Provide the [x, y] coordinate of the cell's center where the given text is located.  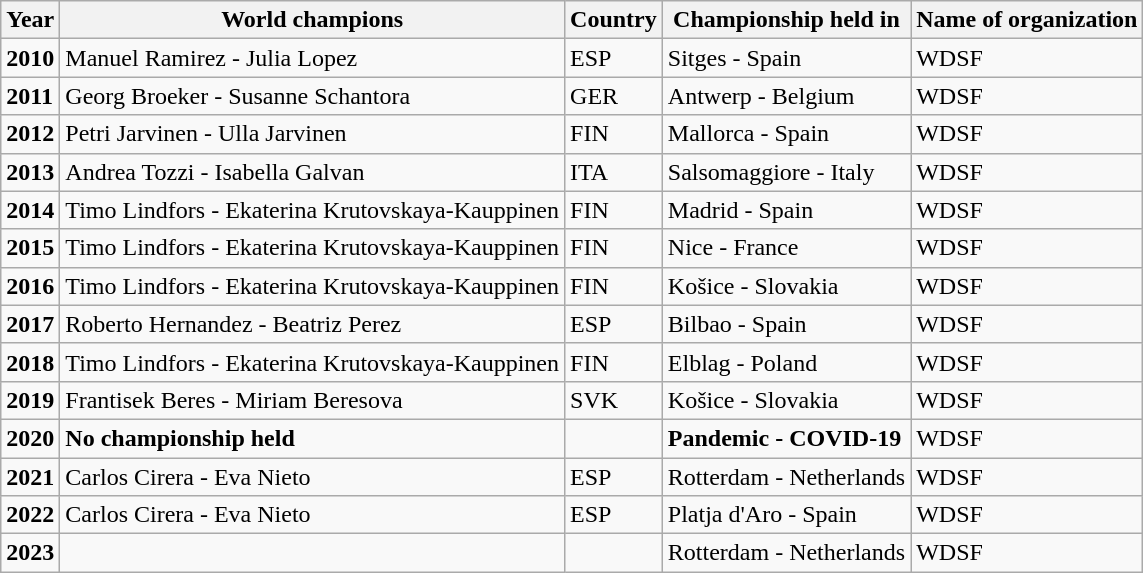
Salsomaggiore - Italy [786, 172]
Nice - France [786, 248]
2015 [30, 248]
2020 [30, 438]
Petri Jarvinen - Ulla Jarvinen [312, 134]
Bilbao - Spain [786, 324]
Platja d'Aro - Spain [786, 515]
2022 [30, 515]
Madrid - Spain [786, 210]
No championship held [312, 438]
Year [30, 20]
2013 [30, 172]
Pandemic - COVID-19 [786, 438]
2016 [30, 286]
Antwerp - Belgium [786, 96]
World champions [312, 20]
2019 [30, 400]
Frantisek Beres - Miriam Beresova [312, 400]
GER [614, 96]
Name of organization [1027, 20]
Sitges - Spain [786, 58]
2010 [30, 58]
2014 [30, 210]
Elblag - Poland [786, 362]
2012 [30, 134]
2011 [30, 96]
Mallorca - Spain [786, 134]
Andrea Tozzi - Isabella Galvan [312, 172]
2023 [30, 553]
SVK [614, 400]
ITA [614, 172]
Manuel Ramirez - Julia Lopez [312, 58]
Georg Broeker - Susanne Schantora [312, 96]
2018 [30, 362]
Roberto Hernandez - Beatriz Perez [312, 324]
2017 [30, 324]
Country [614, 20]
2021 [30, 477]
Championship held in [786, 20]
